Provide the (X, Y) coordinate of the cell's center where the given text is located.  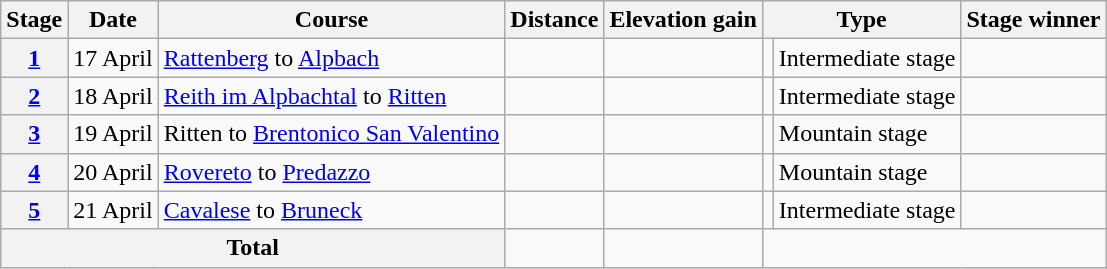
Course (332, 20)
Total (253, 248)
Rattenberg to Alpbach (332, 58)
20 April (113, 172)
2 (34, 96)
19 April (113, 134)
Reith im Alpbachtal to Ritten (332, 96)
Cavalese to Bruneck (332, 210)
4 (34, 172)
3 (34, 134)
21 April (113, 210)
Distance (554, 20)
Ritten to Brentonico San Valentino (332, 134)
17 April (113, 58)
1 (34, 58)
5 (34, 210)
Elevation gain (683, 20)
Rovereto to Predazzo (332, 172)
Type (862, 20)
Stage winner (1034, 20)
Stage (34, 20)
18 April (113, 96)
Date (113, 20)
